Pinpoint the cell where the given text exists, returning its [X, Y] midpoint coordinate. 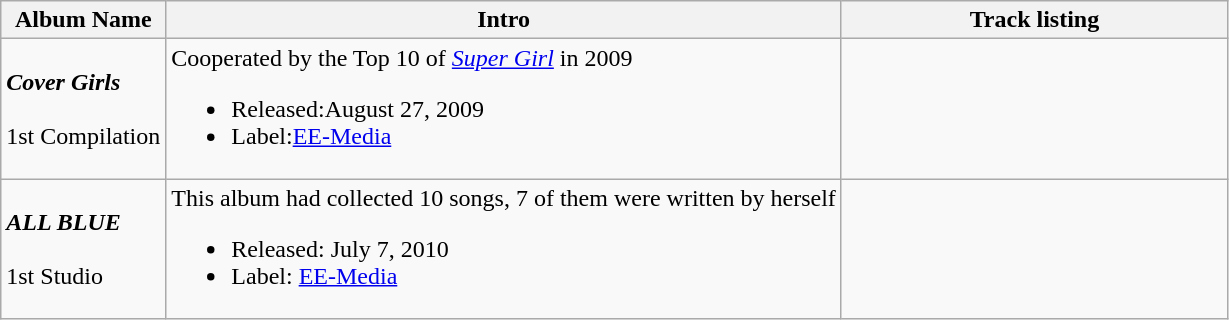
Album Name [84, 20]
ALL BLUE1st Studio [84, 249]
Cooperated by the Top 10 of Super Girl in 2009Released:August 27, 2009Label:EE-Media [504, 109]
Cover Girls1st Compilation [84, 109]
This album had collected 10 songs, 7 of them were written by herselfReleased: July 7, 2010Label: EE-Media [504, 249]
Intro [504, 20]
Track listing [1034, 20]
